Identify which cell holds the provided text, then report its (X, Y) central coordinate. 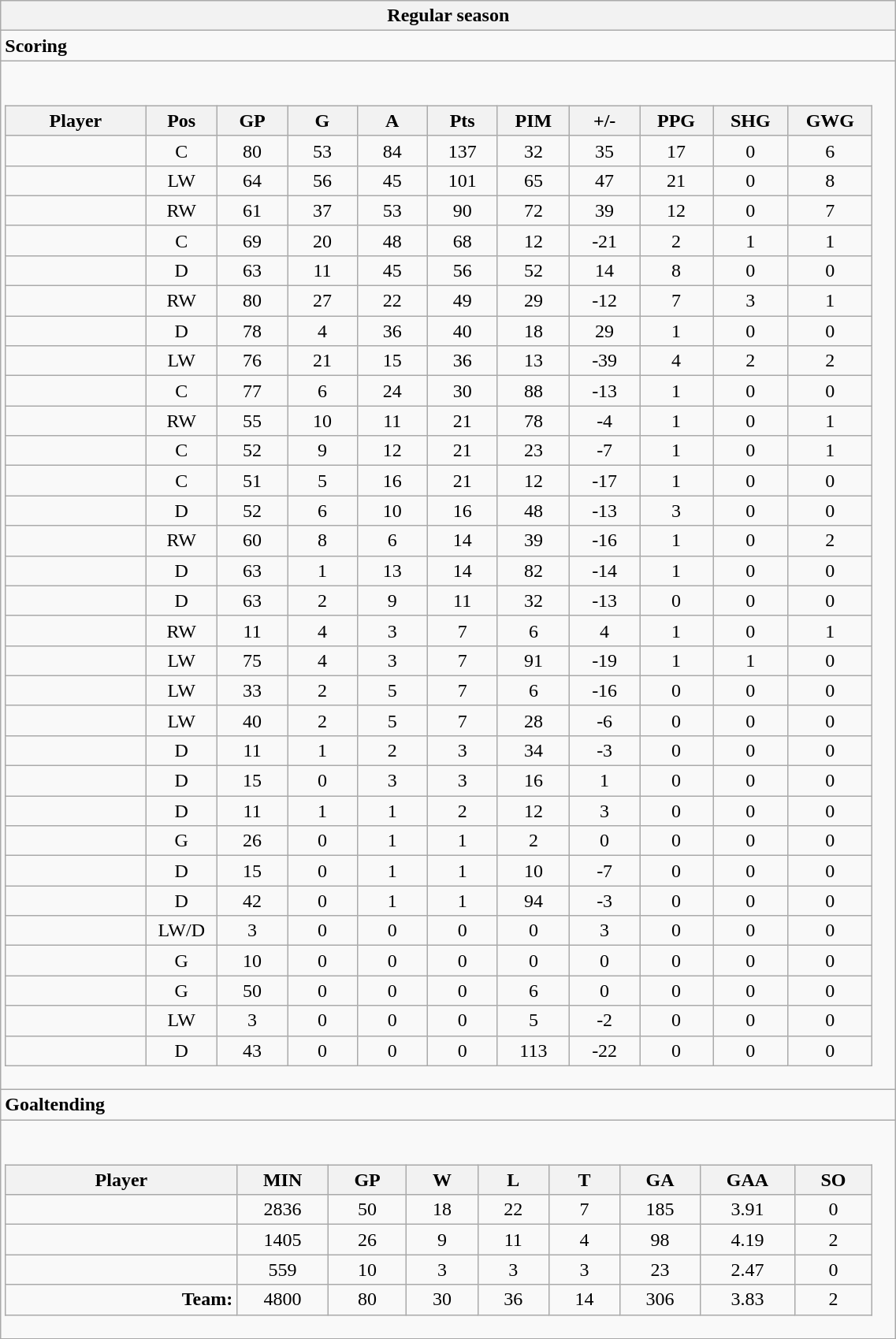
559 (283, 1270)
Team: (121, 1300)
GAA (748, 1180)
88 (534, 391)
94 (534, 901)
-4 (605, 421)
4800 (283, 1300)
4.19 (748, 1240)
Regular season (448, 16)
20 (323, 240)
GA (660, 1180)
A (392, 121)
GWG (830, 121)
51 (252, 481)
113 (534, 1051)
28 (534, 720)
Goaltending (448, 1104)
24 (392, 391)
77 (252, 391)
306 (660, 1300)
3.91 (748, 1210)
90 (462, 210)
42 (252, 901)
Pos (181, 121)
101 (462, 180)
65 (534, 180)
SO (833, 1180)
43 (252, 1051)
Scoring (448, 46)
91 (534, 660)
60 (252, 541)
W (442, 1180)
61 (252, 210)
3.83 (748, 1300)
T (584, 1180)
SHG (750, 121)
69 (252, 240)
-17 (605, 481)
68 (462, 240)
55 (252, 421)
-14 (605, 571)
1405 (283, 1240)
185 (660, 1210)
+/- (605, 121)
PPG (676, 121)
LW/D (181, 931)
-39 (605, 361)
-19 (605, 660)
49 (462, 301)
34 (534, 750)
2836 (283, 1210)
-21 (605, 240)
33 (252, 690)
2.47 (748, 1270)
27 (323, 301)
98 (660, 1240)
82 (534, 571)
-6 (605, 720)
PIM (534, 121)
72 (534, 210)
L (513, 1180)
64 (252, 180)
-2 (605, 1021)
47 (605, 180)
-12 (605, 301)
84 (392, 151)
MIN (283, 1180)
37 (323, 210)
-22 (605, 1051)
35 (605, 151)
137 (462, 151)
Player MIN GP W L T GA GAA SO 2836 50 18 22 7 185 3.91 0 1405 26 9 11 4 98 4.19 2 559 10 3 3 3 23 2.47 0 Team: 4800 80 30 36 14 306 3.83 2 (448, 1229)
Pts (462, 121)
75 (252, 660)
76 (252, 361)
17 (676, 151)
